Scan for the cell matching the given text and deliver its [X, Y] coordinate at center. 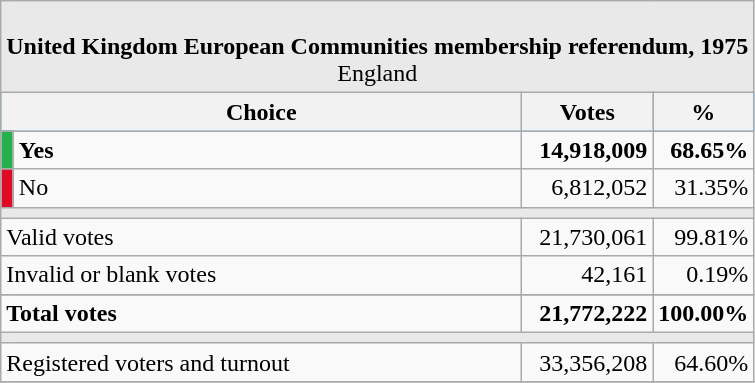
33,356,208 [588, 362]
21,730,061 [588, 237]
Valid votes [262, 237]
68.65% [704, 150]
0.19% [704, 275]
14,918,009 [588, 150]
6,812,052 [588, 188]
100.00% [704, 313]
Invalid or blank votes [262, 275]
% [704, 112]
21,772,222 [588, 313]
United Kingdom European Communities membership referendum, 1975 England [378, 47]
Yes [267, 150]
31.35% [704, 188]
42,161 [588, 275]
Total votes [262, 313]
No [267, 188]
Registered voters and turnout [262, 362]
99.81% [704, 237]
Votes [588, 112]
64.60% [704, 362]
Choice [262, 112]
